Pinpoint the cell where the given text exists, returning its [X, Y] midpoint coordinate. 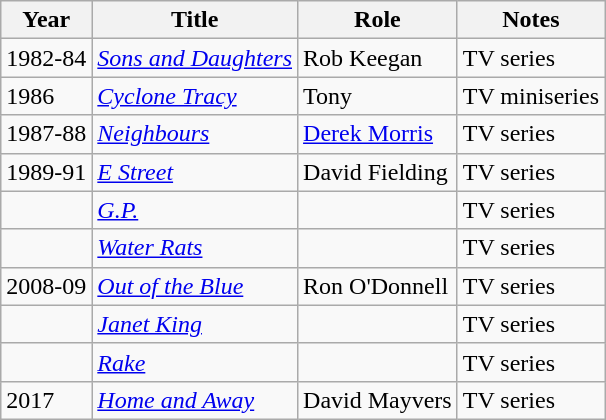
1986 [46, 96]
E Street [195, 172]
TV miniseries [530, 96]
1989-91 [46, 172]
Ron O'Donnell [378, 286]
Role [378, 20]
Tony [378, 96]
Derek Morris [378, 134]
Out of the Blue [195, 286]
Year [46, 20]
2017 [46, 400]
Neighbours [195, 134]
Title [195, 20]
Cyclone Tracy [195, 96]
1982-84 [46, 58]
Rob Keegan [378, 58]
1987-88 [46, 134]
Janet King [195, 324]
David Fielding [378, 172]
2008-09 [46, 286]
Water Rats [195, 248]
G.P. [195, 210]
Rake [195, 362]
David Mayvers [378, 400]
Notes [530, 20]
Home and Away [195, 400]
Sons and Daughters [195, 58]
